Pinpoint the cell where the given text exists, returning its [X, Y] midpoint coordinate. 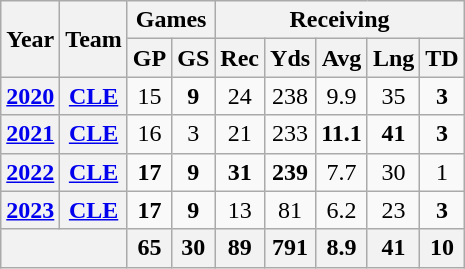
11.1 [342, 134]
2022 [30, 172]
15 [149, 96]
65 [149, 248]
Yds [290, 58]
Rec [240, 58]
7.7 [342, 172]
Receiving [340, 20]
GS [194, 58]
Team [94, 39]
21 [240, 134]
23 [393, 210]
Lng [393, 58]
35 [393, 96]
8.9 [342, 248]
16 [149, 134]
Avg [342, 58]
GP [149, 58]
TD [442, 58]
2020 [30, 96]
Year [30, 39]
6.2 [342, 210]
31 [240, 172]
239 [290, 172]
238 [290, 96]
2023 [30, 210]
10 [442, 248]
13 [240, 210]
24 [240, 96]
Games [170, 20]
1 [442, 172]
233 [290, 134]
9.9 [342, 96]
791 [290, 248]
89 [240, 248]
81 [290, 210]
2021 [30, 134]
